Pinpoint the cell where the given text exists, returning its (X, Y) midpoint coordinate. 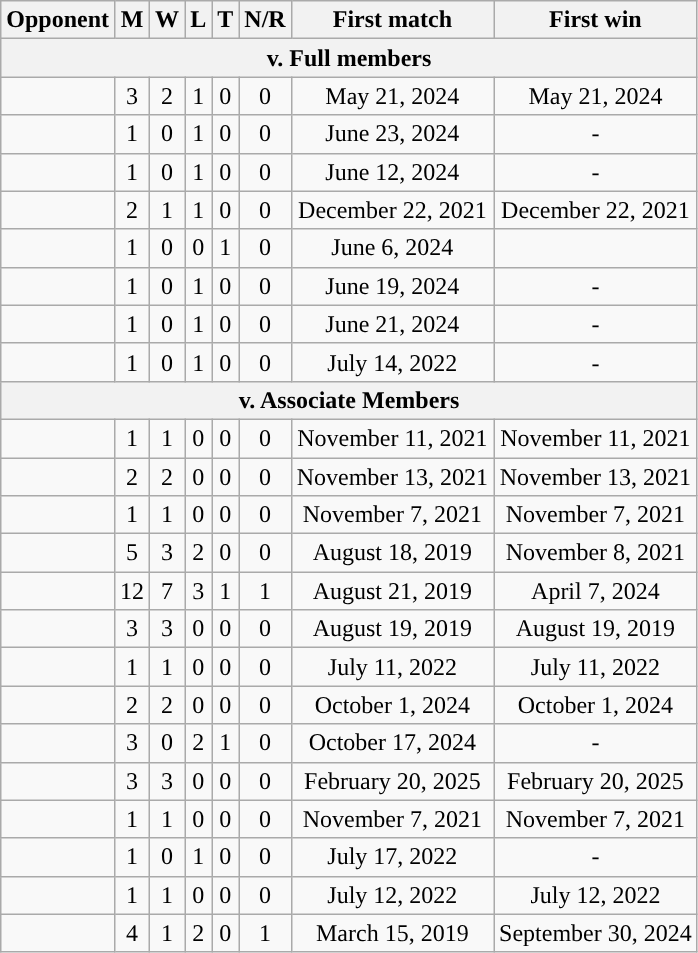
5 (132, 553)
June 21, 2024 (392, 324)
March 15, 2019 (392, 933)
June 12, 2024 (392, 172)
12 (132, 591)
June 19, 2024 (392, 286)
First win (596, 20)
Opponent (58, 20)
November 8, 2021 (596, 553)
August 18, 2019 (392, 553)
October 17, 2024 (392, 743)
M (132, 20)
First match (392, 20)
June 23, 2024 (392, 134)
v. Full members (349, 58)
July 14, 2022 (392, 362)
7 (168, 591)
v. Associate Members (349, 400)
July 17, 2022 (392, 857)
W (168, 20)
T (226, 20)
4 (132, 933)
August 21, 2019 (392, 591)
June 6, 2024 (392, 248)
September 30, 2024 (596, 933)
L (198, 20)
April 7, 2024 (596, 591)
N/R (265, 20)
